Provide the [X, Y] coordinate of the cell's center where the given text is located.  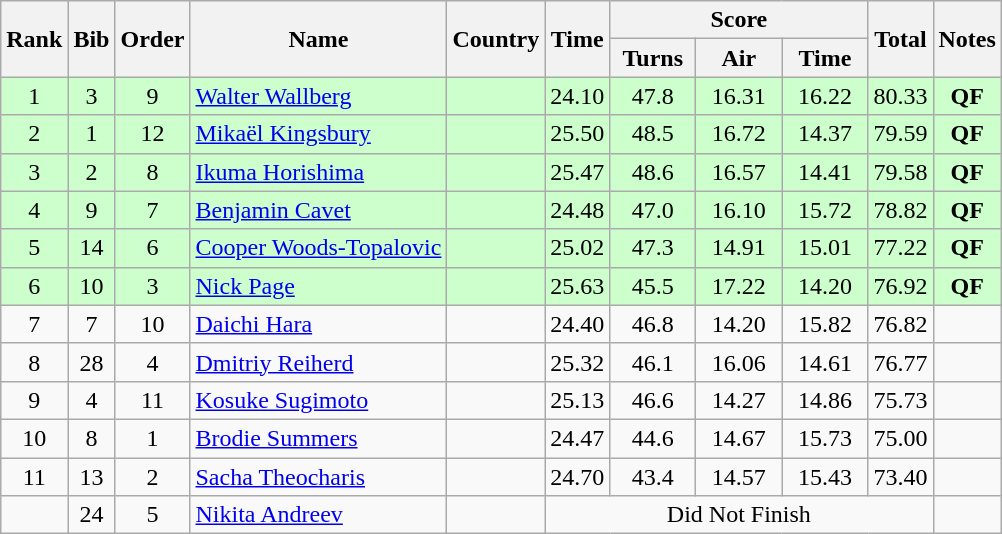
15.73 [825, 438]
14.37 [825, 134]
Dmitriy Reiherd [318, 362]
75.73 [900, 400]
16.72 [739, 134]
Turns [653, 58]
25.02 [578, 248]
48.5 [653, 134]
78.82 [900, 210]
15.01 [825, 248]
14.41 [825, 172]
Brodie Summers [318, 438]
Benjamin Cavet [318, 210]
16.22 [825, 96]
47.8 [653, 96]
76.77 [900, 362]
Country [496, 39]
76.82 [900, 324]
15.82 [825, 324]
Did Not Finish [739, 515]
Nikita Andreev [318, 515]
43.4 [653, 477]
14.61 [825, 362]
25.13 [578, 400]
79.59 [900, 134]
Kosuke Sugimoto [318, 400]
25.47 [578, 172]
Rank [34, 39]
13 [92, 477]
80.33 [900, 96]
48.6 [653, 172]
16.57 [739, 172]
Sacha Theocharis [318, 477]
47.3 [653, 248]
14.57 [739, 477]
15.43 [825, 477]
Air [739, 58]
12 [152, 134]
25.50 [578, 134]
28 [92, 362]
24.70 [578, 477]
Daichi Hara [318, 324]
79.58 [900, 172]
25.63 [578, 286]
Order [152, 39]
Total [900, 39]
46.8 [653, 324]
Nick Page [318, 286]
24.47 [578, 438]
24.10 [578, 96]
14.27 [739, 400]
Notes [967, 39]
14.91 [739, 248]
46.6 [653, 400]
47.0 [653, 210]
16.10 [739, 210]
14.86 [825, 400]
24.40 [578, 324]
Name [318, 39]
Ikuma Horishima [318, 172]
Walter Wallberg [318, 96]
24.48 [578, 210]
16.06 [739, 362]
Cooper Woods-Topalovic [318, 248]
44.6 [653, 438]
14 [92, 248]
73.40 [900, 477]
15.72 [825, 210]
16.31 [739, 96]
Bib [92, 39]
45.5 [653, 286]
77.22 [900, 248]
25.32 [578, 362]
24 [92, 515]
75.00 [900, 438]
46.1 [653, 362]
17.22 [739, 286]
Mikaël Kingsbury [318, 134]
76.92 [900, 286]
Score [739, 20]
14.67 [739, 438]
